Extract the [X, Y] coordinate from the center of the cell holding the provided text.  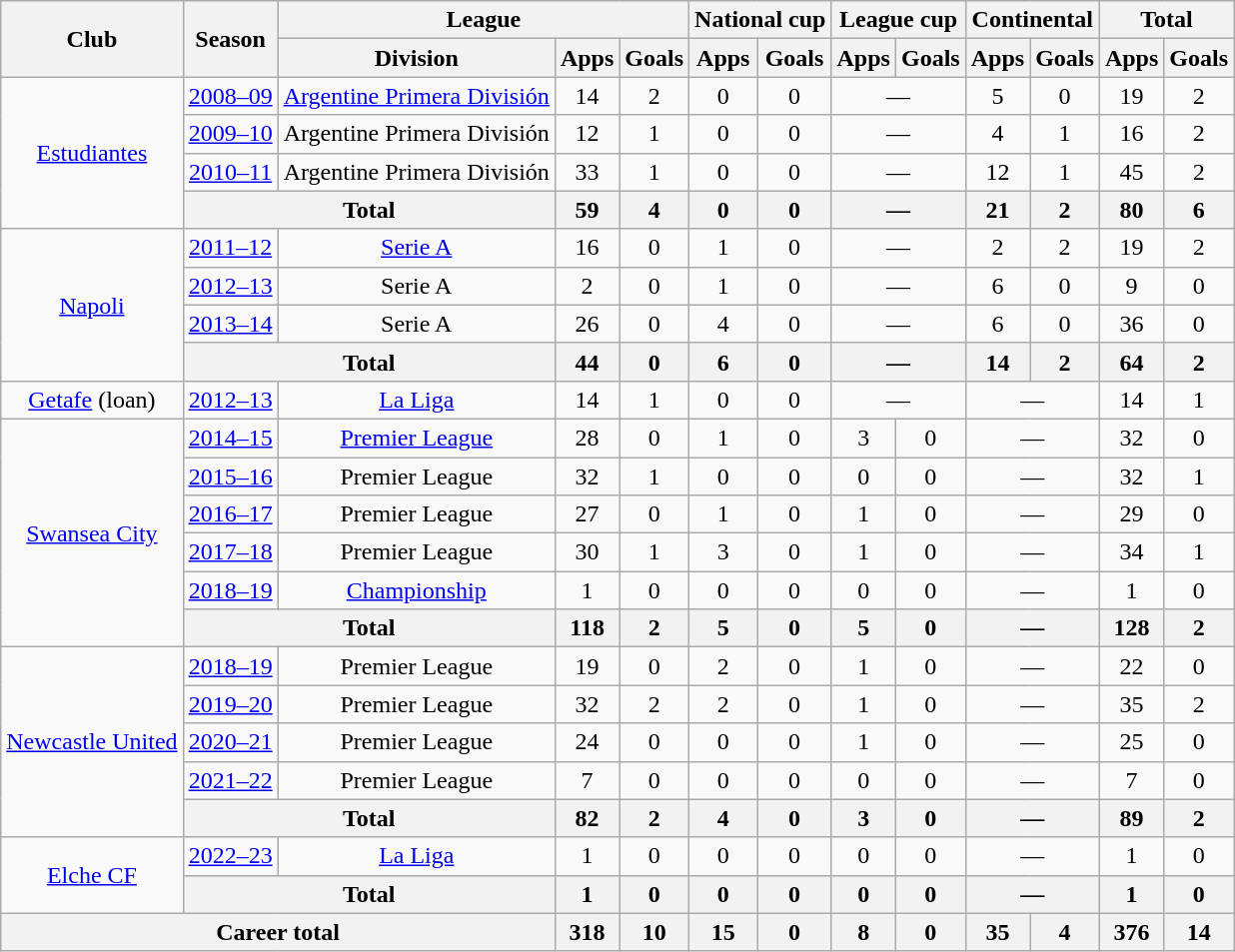
36 [1131, 324]
24 [587, 742]
118 [587, 628]
2015–16 [230, 476]
Swansea City [92, 532]
80 [1131, 210]
59 [587, 210]
2014–15 [230, 438]
Championship [416, 590]
45 [1131, 172]
21 [997, 210]
2009–10 [230, 134]
2017–18 [230, 552]
15 [723, 932]
2019–20 [230, 704]
318 [587, 932]
376 [1131, 932]
League cup [898, 20]
9 [1131, 286]
128 [1131, 628]
2010–11 [230, 172]
Elche CF [92, 875]
8 [863, 932]
26 [587, 324]
Estudiantes [92, 153]
30 [587, 552]
Season [230, 39]
Career total [278, 932]
10 [654, 932]
Continental [1032, 20]
29 [1131, 514]
2022–23 [230, 856]
2013–14 [230, 324]
25 [1131, 742]
22 [1131, 666]
28 [587, 438]
34 [1131, 552]
2016–17 [230, 514]
National cup [760, 20]
44 [587, 362]
Napoli [92, 305]
2020–21 [230, 742]
89 [1131, 818]
Getafe (loan) [92, 400]
Newcastle United [92, 742]
Division [416, 58]
64 [1131, 362]
33 [587, 172]
2011–12 [230, 248]
Club [92, 39]
League [484, 20]
2008–09 [230, 96]
2021–22 [230, 780]
27 [587, 514]
82 [587, 818]
